Scan for the cell matching the given text and deliver its (x, y) coordinate at center. 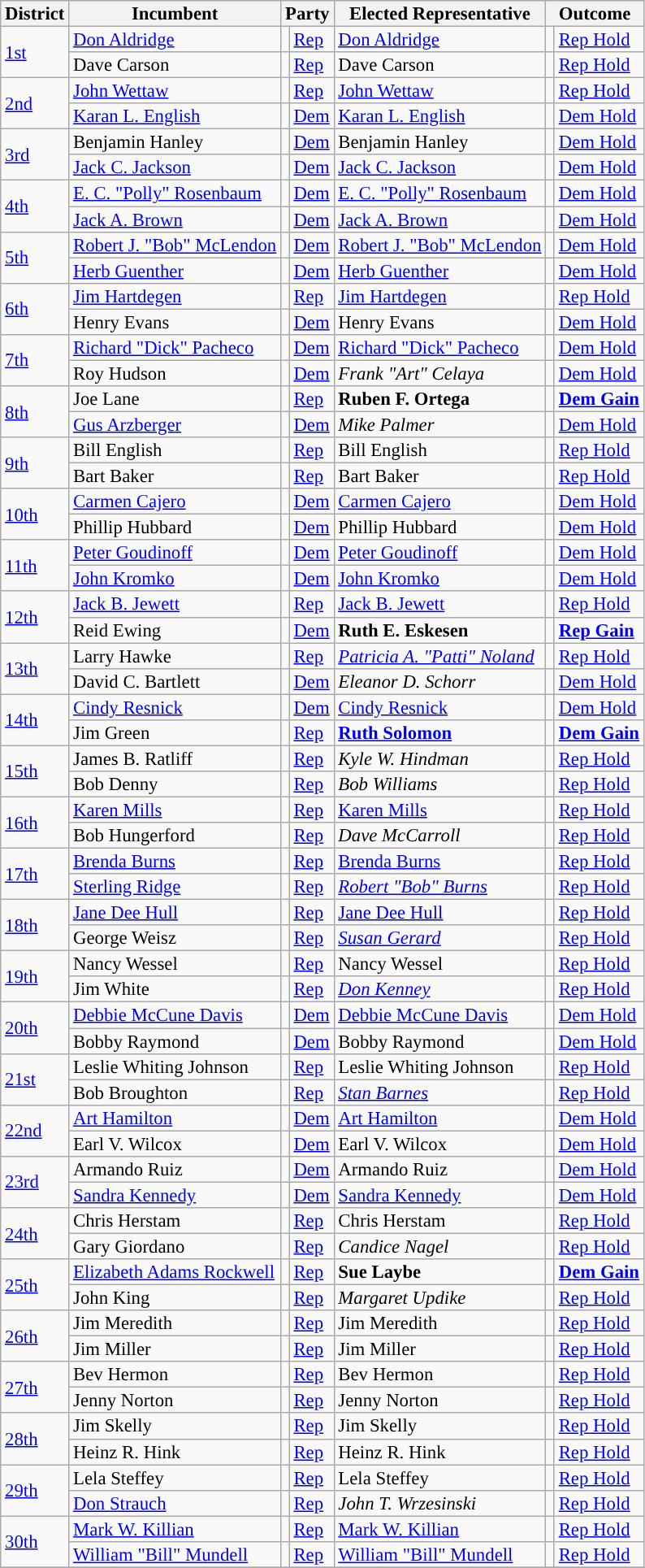
Elected Representative (440, 14)
14th (35, 720)
John King (175, 1298)
26th (35, 1336)
24th (35, 1234)
Robert "Bob" Burns (440, 887)
19th (35, 977)
Ruth E. Eskesen (440, 630)
6th (35, 309)
Joe Lane (175, 399)
4th (35, 206)
12th (35, 618)
3rd (35, 154)
20th (35, 1027)
Sue Laybe (440, 1272)
Jim White (175, 990)
28th (35, 1439)
1st (35, 52)
18th (35, 925)
25th (35, 1284)
Candice Nagel (440, 1246)
22nd (35, 1130)
8th (35, 411)
Jim Green (175, 733)
9th (35, 463)
Susan Gerard (440, 938)
Frank "Art" Celaya (440, 373)
John T. Wrzesinski (440, 1503)
16th (35, 823)
Outcome (595, 14)
Patricia A. "Patti" Noland (440, 656)
Stan Barnes (440, 1092)
Don Strauch (175, 1503)
Reid Ewing (175, 630)
2nd (35, 104)
Incumbent (175, 14)
James B. Ratliff (175, 758)
David C. Bartlett (175, 681)
10th (35, 514)
Rep Gain (599, 630)
Roy Hudson (175, 373)
Ruth Solomon (440, 733)
Kyle W. Hindman (440, 758)
7th (35, 361)
Don Kenney (440, 990)
District (35, 14)
13th (35, 668)
Larry Hawke (175, 656)
Ruben F. Ortega (440, 399)
11th (35, 566)
Elizabeth Adams Rockwell (175, 1272)
27th (35, 1387)
George Weisz (175, 938)
17th (35, 875)
21st (35, 1079)
Party (307, 14)
Bob Hungerford (175, 836)
5th (35, 257)
29th (35, 1491)
Bob Denny (175, 784)
Gary Giordano (175, 1246)
Dave McCarroll (440, 836)
Eleanor D. Schorr (440, 681)
23rd (35, 1182)
Mike Palmer (440, 424)
30th (35, 1541)
Sterling Ridge (175, 887)
Margaret Updike (440, 1298)
Gus Arzberger (175, 424)
15th (35, 771)
Bob Broughton (175, 1092)
Bob Williams (440, 784)
